Locate the cell with the specified text and output its (x, y) center coordinate. 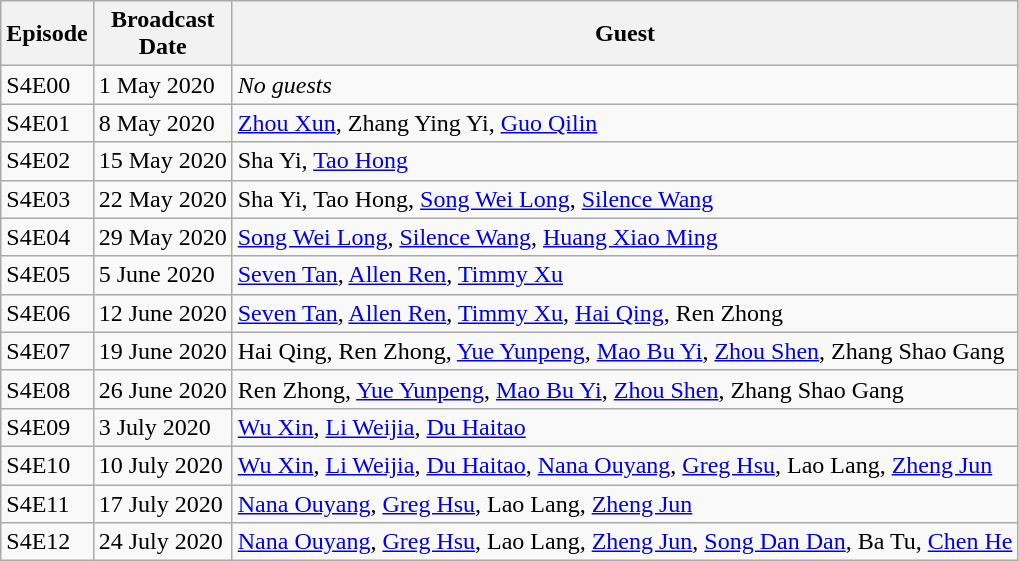
Wu Xin, Li Weijia, Du Haitao, Nana Ouyang, Greg Hsu, Lao Lang, Zheng Jun (625, 465)
S4E00 (47, 85)
BroadcastDate (162, 34)
Sha Yi, Tao Hong (625, 161)
S4E09 (47, 427)
Sha Yi, Tao Hong, Song Wei Long, Silence Wang (625, 199)
5 June 2020 (162, 275)
Song Wei Long, Silence Wang, Huang Xiao Ming (625, 237)
3 July 2020 (162, 427)
Hai Qing, Ren Zhong, Yue Yunpeng, Mao Bu Yi, Zhou Shen, Zhang Shao Gang (625, 351)
Nana Ouyang, Greg Hsu, Lao Lang, Zheng Jun (625, 503)
15 May 2020 (162, 161)
S4E07 (47, 351)
Ren Zhong, Yue Yunpeng, Mao Bu Yi, Zhou Shen, Zhang Shao Gang (625, 389)
24 July 2020 (162, 542)
S4E08 (47, 389)
S4E02 (47, 161)
12 June 2020 (162, 313)
Nana Ouyang, Greg Hsu, Lao Lang, Zheng Jun, Song Dan Dan, Ba Tu, Chen He (625, 542)
Guest (625, 34)
S4E06 (47, 313)
17 July 2020 (162, 503)
S4E11 (47, 503)
10 July 2020 (162, 465)
S4E10 (47, 465)
Episode (47, 34)
S4E03 (47, 199)
Zhou Xun, Zhang Ying Yi, Guo Qilin (625, 123)
Seven Tan, Allen Ren, Timmy Xu, Hai Qing, Ren Zhong (625, 313)
Wu Xin, Li Weijia, Du Haitao (625, 427)
S4E05 (47, 275)
22 May 2020 (162, 199)
S4E04 (47, 237)
Seven Tan, Allen Ren, Timmy Xu (625, 275)
8 May 2020 (162, 123)
26 June 2020 (162, 389)
No guests (625, 85)
19 June 2020 (162, 351)
29 May 2020 (162, 237)
S4E01 (47, 123)
1 May 2020 (162, 85)
S4E12 (47, 542)
